For the text-containing cell, return its midpoint in [x, y] coordinate format. 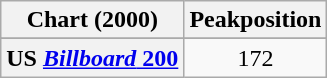
US Billboard 200 [92, 58]
172 [256, 58]
Peakposition [256, 20]
Chart (2000) [92, 20]
